Identify which cell holds the provided text, then report its [X, Y] central coordinate. 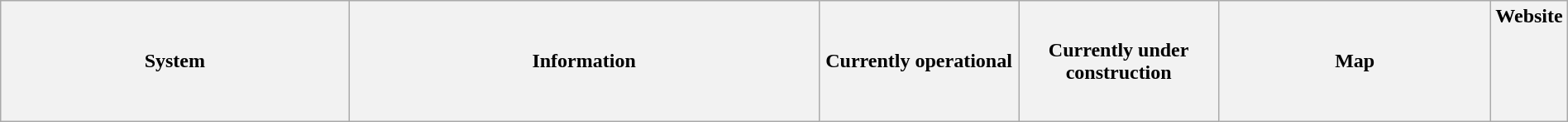
Currently under construction [1119, 61]
System [175, 61]
Information [584, 61]
Website [1529, 61]
Map [1355, 61]
Currently operational [918, 61]
